Pinpoint the cell where the given text exists, returning its (X, Y) midpoint coordinate. 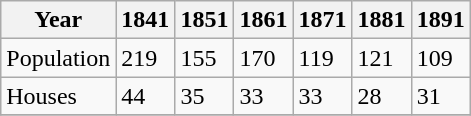
35 (204, 96)
1841 (146, 20)
1871 (322, 20)
1881 (382, 20)
1851 (204, 20)
1891 (440, 20)
119 (322, 58)
Houses (58, 96)
155 (204, 58)
170 (264, 58)
31 (440, 96)
1861 (264, 20)
109 (440, 58)
44 (146, 96)
28 (382, 96)
Year (58, 20)
219 (146, 58)
121 (382, 58)
Population (58, 58)
